Return the (X, Y) coordinate for the center point of the cell that contains the specified text.  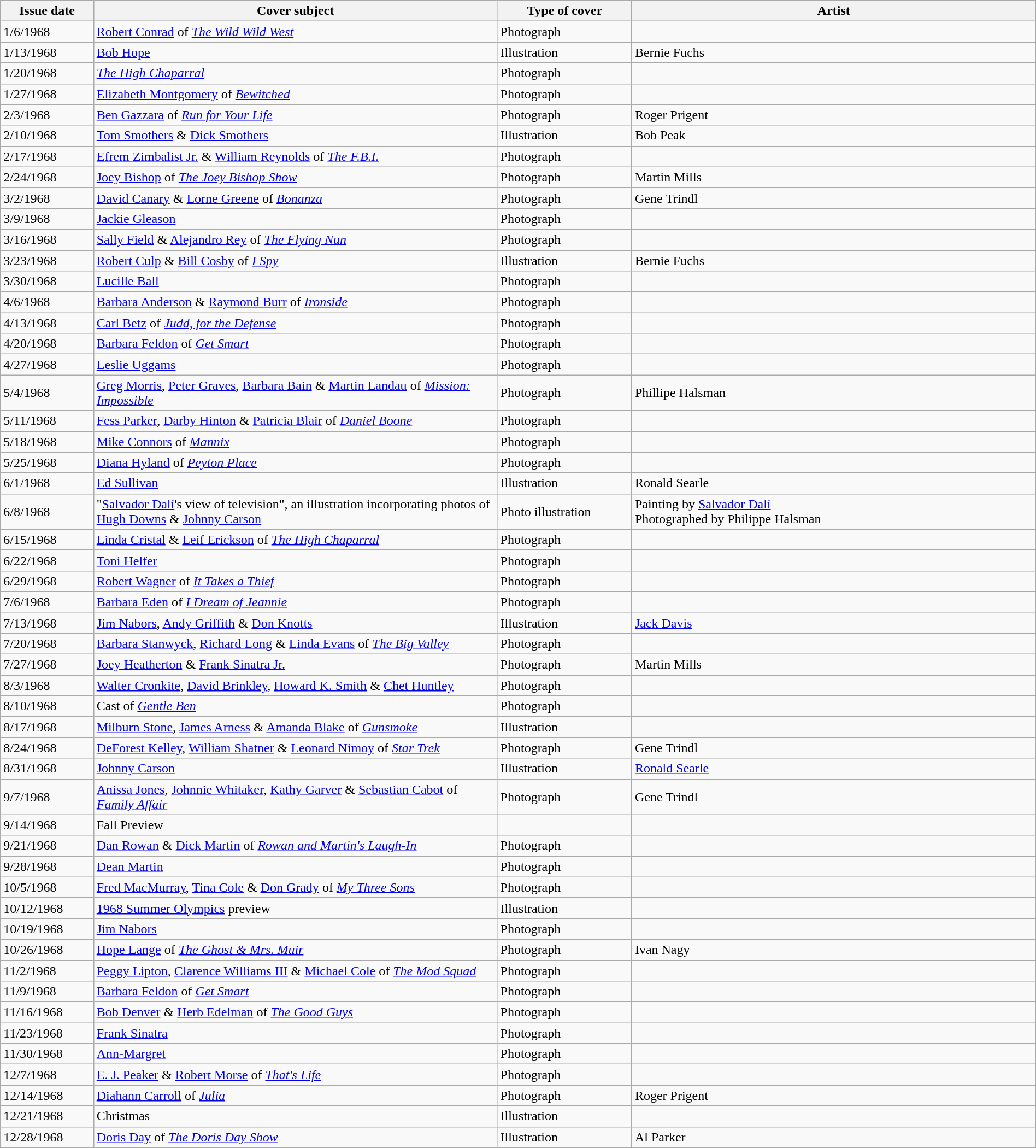
3/30/1968 (47, 282)
3/2/1968 (47, 198)
5/4/1968 (47, 393)
Efrem Zimbalist Jr. & William Reynolds of The F.B.I. (295, 156)
1/20/1968 (47, 73)
Barbara Stanwyck, Richard Long & Linda Evans of The Big Valley (295, 644)
E. J. Peaker & Robert Morse of That's Life (295, 1075)
7/13/1968 (47, 623)
11/23/1968 (47, 1033)
9/28/1968 (47, 866)
Diana Hyland of Peyton Place (295, 462)
Ben Gazzara of Run for Your Life (295, 115)
1/6/1968 (47, 32)
Elizabeth Montgomery of Bewitched (295, 94)
Tom Smothers & Dick Smothers (295, 136)
Linda Cristal & Leif Erickson of The High Chaparral (295, 540)
12/21/1968 (47, 1116)
3/9/1968 (47, 219)
Peggy Lipton, Clarence Williams III & Michael Cole of The Mod Squad (295, 970)
Joey Heatherton & Frank Sinatra Jr. (295, 665)
Leslie Uggams (295, 365)
Cast of Gentle Ben (295, 706)
12/14/1968 (47, 1096)
6/8/1968 (47, 512)
8/31/1968 (47, 769)
2/10/1968 (47, 136)
Ed Sullivan (295, 483)
Lucille Ball (295, 282)
4/6/1968 (47, 302)
Phillipe Halsman (834, 393)
Greg Morris, Peter Graves, Barbara Bain & Martin Landau of Mission: Impossible (295, 393)
Diahann Carroll of Julia (295, 1096)
9/7/1968 (47, 797)
"Salvador Dalí's view of television", an illustration incorporating photos of Hugh Downs & Johnny Carson (295, 512)
Ann-Margret (295, 1054)
Doris Day of The Doris Day Show (295, 1137)
5/25/1968 (47, 462)
Photo illustration (564, 512)
6/1/1968 (47, 483)
Milburn Stone, James Arness & Amanda Blake of Gunsmoke (295, 727)
Dean Martin (295, 866)
7/6/1968 (47, 602)
David Canary & Lorne Greene of Bonanza (295, 198)
10/5/1968 (47, 887)
Christmas (295, 1116)
Jim Nabors, Andy Griffith & Don Knotts (295, 623)
Sally Field & Alejandro Rey of The Flying Nun (295, 239)
10/19/1968 (47, 929)
1/27/1968 (47, 94)
8/3/1968 (47, 686)
2/24/1968 (47, 177)
Robert Wagner of It Takes a Thief (295, 581)
Barbara Eden of I Dream of Jeannie (295, 602)
6/15/1968 (47, 540)
Anissa Jones, Johnnie Whitaker, Kathy Garver & Sebastian Cabot of Family Affair (295, 797)
5/11/1968 (47, 421)
Fess Parker, Darby Hinton & Patricia Blair of Daniel Boone (295, 421)
8/24/1968 (47, 748)
4/20/1968 (47, 344)
Frank Sinatra (295, 1033)
11/30/1968 (47, 1054)
3/23/1968 (47, 261)
Bob Peak (834, 136)
Bob Denver & Herb Edelman of The Good Guys (295, 1012)
9/14/1968 (47, 825)
Bob Hope (295, 52)
The High Chaparral (295, 73)
11/9/1968 (47, 992)
6/29/1968 (47, 581)
Walter Cronkite, David Brinkley, Howard K. Smith & Chet Huntley (295, 686)
Fall Preview (295, 825)
Jack Davis (834, 623)
8/17/1968 (47, 727)
12/7/1968 (47, 1075)
Type of cover (564, 11)
10/26/1968 (47, 950)
Johnny Carson (295, 769)
Mike Connors of Mannix (295, 442)
12/28/1968 (47, 1137)
5/18/1968 (47, 442)
Carl Betz of Judd, for the Defense (295, 323)
Artist (834, 11)
Painting by Salvador DalíPhotographed by Philippe Halsman (834, 512)
2/17/1968 (47, 156)
DeForest Kelley, William Shatner & Leonard Nimoy of Star Trek (295, 748)
7/20/1968 (47, 644)
6/22/1968 (47, 560)
11/16/1968 (47, 1012)
Joey Bishop of The Joey Bishop Show (295, 177)
8/10/1968 (47, 706)
1968 Summer Olympics preview (295, 908)
Barbara Anderson & Raymond Burr of Ironside (295, 302)
3/16/1968 (47, 239)
Al Parker (834, 1137)
Robert Culp & Bill Cosby of I Spy (295, 261)
9/21/1968 (47, 846)
Dan Rowan & Dick Martin of Rowan and Martin's Laugh-In (295, 846)
Fred MacMurray, Tina Cole & Don Grady of My Three Sons (295, 887)
4/13/1968 (47, 323)
7/27/1968 (47, 665)
Jackie Gleason (295, 219)
Ivan Nagy (834, 950)
2/3/1968 (47, 115)
Hope Lange of The Ghost & Mrs. Muir (295, 950)
Toni Helfer (295, 560)
1/13/1968 (47, 52)
Jim Nabors (295, 929)
Robert Conrad of The Wild Wild West (295, 32)
4/27/1968 (47, 365)
Issue date (47, 11)
10/12/1968 (47, 908)
Cover subject (295, 11)
11/2/1968 (47, 970)
